Output the (x, y) coordinate of the center of the cell containing the given text.  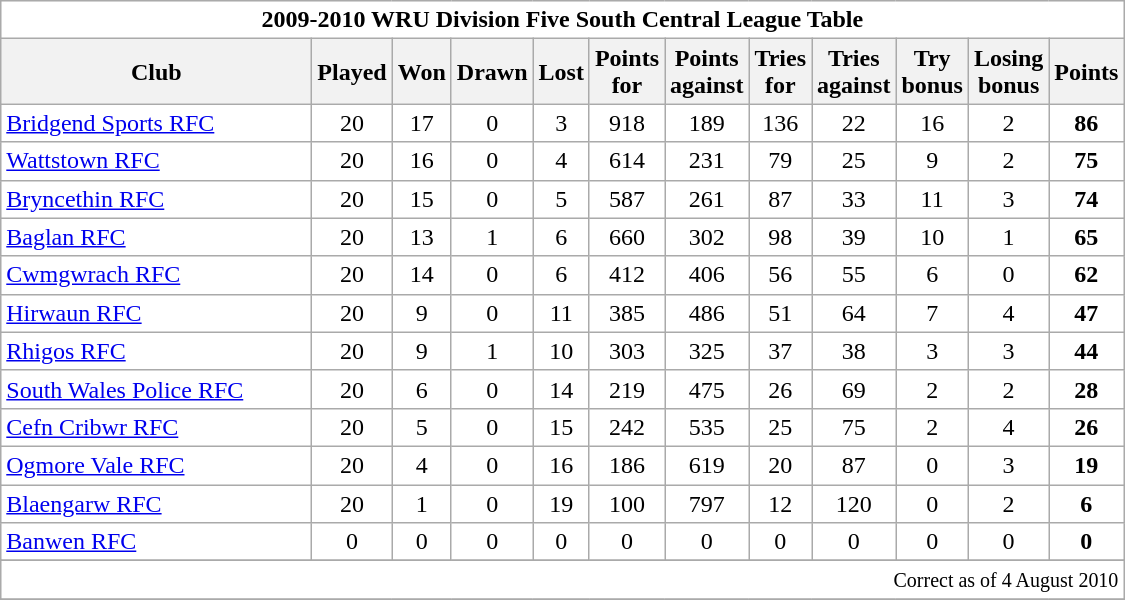
2009-2010 WRU Division Five South Central League Table (562, 20)
918 (626, 123)
Rhigos RFC (156, 351)
7 (932, 313)
Points for (626, 72)
South Wales Police RFC (156, 389)
136 (780, 123)
385 (626, 313)
Wattstown RFC (156, 161)
100 (626, 503)
Cwmgwrach RFC (156, 275)
Bryncethin RFC (156, 199)
797 (706, 503)
56 (780, 275)
47 (1086, 313)
62 (1086, 275)
Losing bonus (1008, 72)
Won (422, 72)
65 (1086, 237)
Lost (561, 72)
86 (1086, 123)
231 (706, 161)
79 (780, 161)
219 (626, 389)
Blaengarw RFC (156, 503)
33 (854, 199)
619 (706, 465)
302 (706, 237)
Try bonus (932, 72)
51 (780, 313)
Drawn (492, 72)
28 (1086, 389)
39 (854, 237)
325 (706, 351)
38 (854, 351)
Club (156, 72)
Points against (706, 72)
Correct as of 4 August 2010 (562, 580)
12 (780, 503)
475 (706, 389)
406 (706, 275)
22 (854, 123)
Tries for (780, 72)
Tries against (854, 72)
Played (352, 72)
486 (706, 313)
186 (626, 465)
64 (854, 313)
44 (1086, 351)
120 (854, 503)
Bridgend Sports RFC (156, 123)
74 (1086, 199)
13 (422, 237)
Points (1086, 72)
Cefn Cribwr RFC (156, 427)
Baglan RFC (156, 237)
69 (854, 389)
242 (626, 427)
37 (780, 351)
660 (626, 237)
Hirwaun RFC (156, 313)
587 (626, 199)
614 (626, 161)
17 (422, 123)
412 (626, 275)
303 (626, 351)
Banwen RFC (156, 542)
535 (706, 427)
189 (706, 123)
261 (706, 199)
55 (854, 275)
98 (780, 237)
Ogmore Vale RFC (156, 465)
